Locate the cell with the specified text and output its (X, Y) center coordinate. 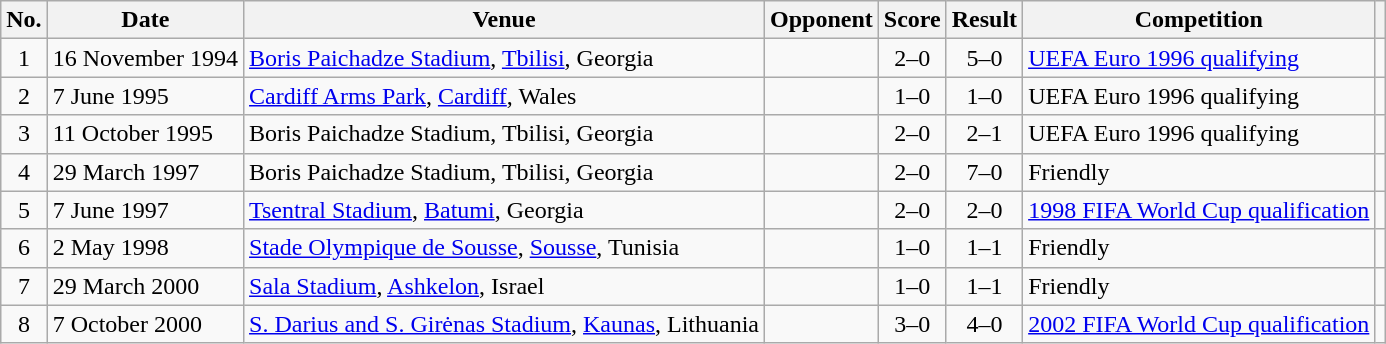
1 (24, 58)
7 October 2000 (145, 324)
29 March 1997 (145, 172)
Cardiff Arms Park, Cardiff, Wales (504, 96)
Result (984, 20)
2 (24, 96)
Date (145, 20)
S. Darius and S. Girėnas Stadium, Kaunas, Lithuania (504, 324)
5–0 (984, 58)
7 June 1995 (145, 96)
Opponent (822, 20)
Venue (504, 20)
No. (24, 20)
4–0 (984, 324)
Stade Olympique de Sousse, Sousse, Tunisia (504, 248)
Sala Stadium, Ashkelon, Israel (504, 286)
16 November 1994 (145, 58)
3 (24, 134)
7–0 (984, 172)
Score (912, 20)
7 June 1997 (145, 210)
29 March 2000 (145, 286)
3–0 (912, 324)
Tsentral Stadium, Batumi, Georgia (504, 210)
8 (24, 324)
1998 FIFA World Cup qualification (1199, 210)
2 May 1998 (145, 248)
2002 FIFA World Cup qualification (1199, 324)
11 October 1995 (145, 134)
4 (24, 172)
6 (24, 248)
Competition (1199, 20)
5 (24, 210)
2–1 (984, 134)
7 (24, 286)
